Extract the [x, y] coordinate from the center of the cell holding the provided text.  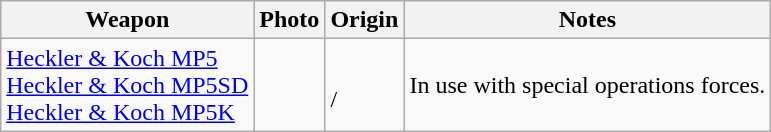
Notes [588, 20]
In use with special operations forces. [588, 85]
Photo [290, 20]
Heckler & Koch MP5Heckler & Koch MP5SDHeckler & Koch MP5K [128, 85]
Origin [364, 20]
Weapon [128, 20]
/ [364, 85]
